Return the [X, Y] coordinate for the center point of the cell that contains the specified text.  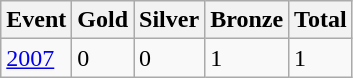
Bronze [247, 20]
Total [321, 20]
Event [36, 20]
Gold [103, 20]
2007 [36, 58]
Silver [170, 20]
